Scan for the cell matching the given text and deliver its [x, y] coordinate at center. 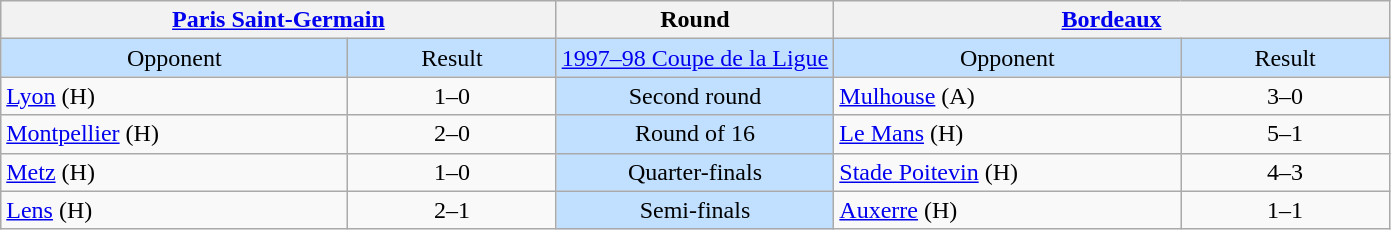
Round of 16 [695, 134]
5–1 [1285, 134]
2–1 [452, 210]
Round [695, 20]
Quarter-finals [695, 172]
1997–98 Coupe de la Ligue [695, 58]
Stade Poitevin (H) [1008, 172]
4–3 [1285, 172]
Le Mans (H) [1008, 134]
Montpellier (H) [174, 134]
2–0 [452, 134]
Lens (H) [174, 210]
Paris Saint-Germain [278, 20]
Metz (H) [174, 172]
Second round [695, 96]
Mulhouse (A) [1008, 96]
Semi-finals [695, 210]
Bordeaux [1112, 20]
3–0 [1285, 96]
1–1 [1285, 210]
Auxerre (H) [1008, 210]
Lyon (H) [174, 96]
